Search for the cell housing the specified text and yield its [x, y] center coordinate. 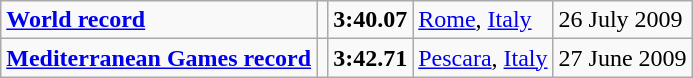
3:40.07 [370, 20]
3:42.71 [370, 58]
Mediterranean Games record [159, 58]
Pescara, Italy [483, 58]
Rome, Italy [483, 20]
World record [159, 20]
26 July 2009 [622, 20]
27 June 2009 [622, 58]
